Extract the [x, y] coordinate from the center of the cell holding the provided text.  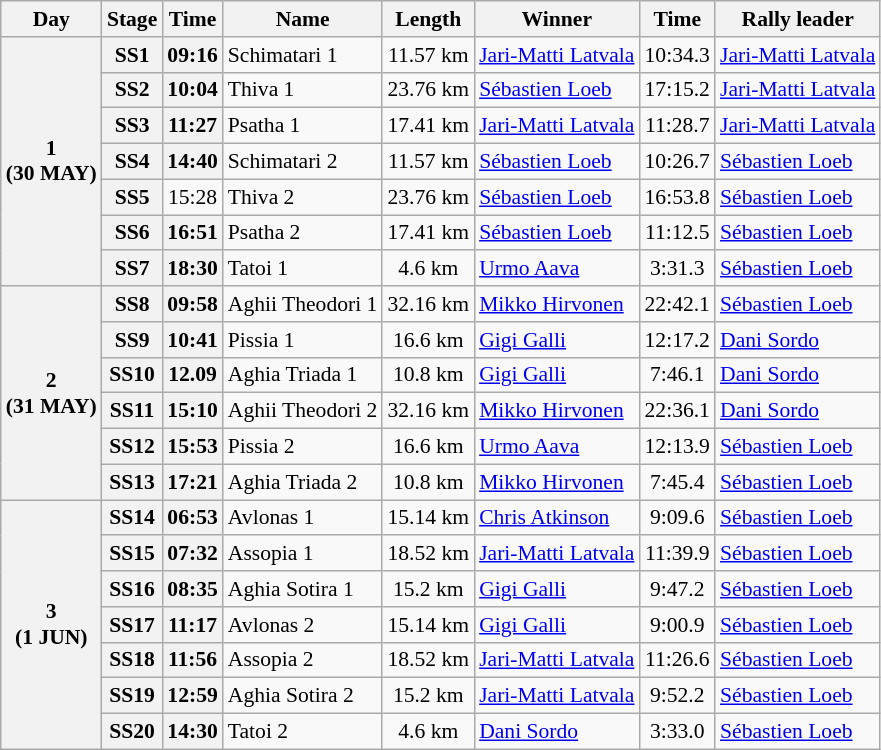
SS13 [132, 482]
3(1 JUN) [52, 624]
7:46.1 [676, 375]
11:26.6 [676, 660]
Pissia 2 [303, 447]
09:16 [192, 55]
15:28 [192, 197]
Thiva 2 [303, 197]
Tatoi 2 [303, 732]
SS17 [132, 625]
SS14 [132, 518]
12:59 [192, 696]
Assopia 1 [303, 554]
Length [428, 19]
12.09 [192, 375]
9:52.2 [676, 696]
17:15.2 [676, 90]
12:13.9 [676, 447]
Aghii Theodori 2 [303, 411]
3:33.0 [676, 732]
9:00.9 [676, 625]
9:47.2 [676, 589]
10:04 [192, 90]
15:53 [192, 447]
06:53 [192, 518]
08:35 [192, 589]
Thiva 1 [303, 90]
11:56 [192, 660]
SS20 [132, 732]
SS1 [132, 55]
10:26.7 [676, 162]
SS19 [132, 696]
18:30 [192, 269]
Stage [132, 19]
9:09.6 [676, 518]
SS11 [132, 411]
SS4 [132, 162]
Winner [556, 19]
SS3 [132, 126]
SS15 [132, 554]
Chris Atkinson [556, 518]
SS5 [132, 197]
Schimatari 1 [303, 55]
Aghii Theodori 1 [303, 304]
10:41 [192, 340]
16:53.8 [676, 197]
15:10 [192, 411]
Tatoi 1 [303, 269]
SS6 [132, 233]
22:42.1 [676, 304]
11:28.7 [676, 126]
SS9 [132, 340]
2(31 MAY) [52, 393]
SS7 [132, 269]
1(30 MAY) [52, 162]
Day [52, 19]
11:27 [192, 126]
Aghia Sotira 2 [303, 696]
SS2 [132, 90]
11:39.9 [676, 554]
14:40 [192, 162]
Avlonas 2 [303, 625]
14:30 [192, 732]
Name [303, 19]
SS8 [132, 304]
07:32 [192, 554]
SS10 [132, 375]
Aghia Sotira 1 [303, 589]
7:45.4 [676, 482]
Assopia 2 [303, 660]
12:17.2 [676, 340]
3:31.3 [676, 269]
17:21 [192, 482]
Psatha 2 [303, 233]
09:58 [192, 304]
Pissia 1 [303, 340]
Aghia Triada 2 [303, 482]
22:36.1 [676, 411]
SS16 [132, 589]
Avlonas 1 [303, 518]
Psatha 1 [303, 126]
11:17 [192, 625]
SS18 [132, 660]
SS12 [132, 447]
Schimatari 2 [303, 162]
11:12.5 [676, 233]
16:51 [192, 233]
Aghia Triada 1 [303, 375]
Rally leader [798, 19]
10:34.3 [676, 55]
